Locate the cell with the specified text and output its (x, y) center coordinate. 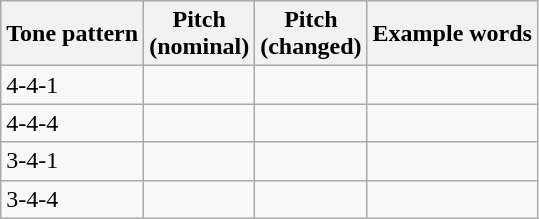
Example words (452, 34)
3-4-1 (72, 161)
4-4-4 (72, 123)
Pitch(nominal) (200, 34)
4-4-1 (72, 85)
3-4-4 (72, 199)
Tone pattern (72, 34)
Pitch(changed) (311, 34)
